Pinpoint the cell where the given text exists, returning its (X, Y) midpoint coordinate. 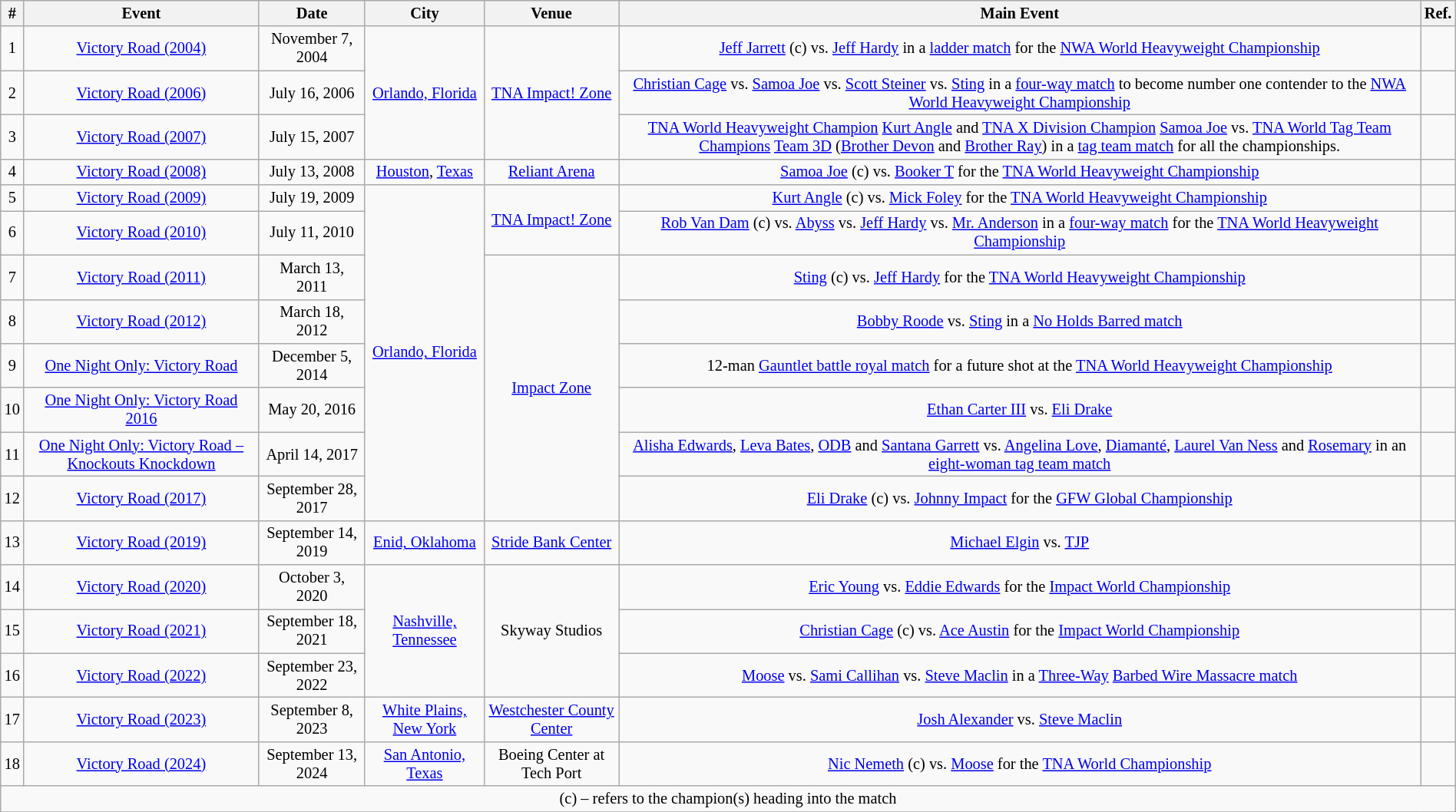
Victory Road (2008) (141, 172)
Westchester County Center (551, 719)
Victory Road (2024) (141, 764)
May 20, 2016 (312, 410)
# (12, 13)
15 (12, 631)
Impact Zone (551, 388)
9 (12, 365)
12 (12, 498)
8 (12, 322)
Ref. (1438, 13)
Victory Road (2017) (141, 498)
6 (12, 233)
September 28, 2017 (312, 498)
One Night Only: Victory Road – Knockouts Knockdown (141, 454)
September 13, 2024 (312, 764)
(c) – refers to the champion(s) heading into the match (728, 799)
Victory Road (2011) (141, 277)
White Plains, New York (424, 719)
2 (12, 93)
Michael Elgin vs. TJP (1020, 543)
One Night Only: Victory Road (141, 365)
Victory Road (2022) (141, 675)
Victory Road (2007) (141, 137)
July 11, 2010 (312, 233)
Venue (551, 13)
Jeff Jarrett (c) vs. Jeff Hardy in a ladder match for the NWA World Heavyweight Championship (1020, 48)
Victory Road (2019) (141, 543)
Victory Road (2009) (141, 198)
14 (12, 587)
October 3, 2020 (312, 587)
Nic Nemeth (c) vs. Moose for the TNA World Championship (1020, 764)
Houston, Texas (424, 172)
One Night Only: Victory Road 2016 (141, 410)
September 8, 2023 (312, 719)
Victory Road (2021) (141, 631)
12-man Gauntlet battle royal match for a future shot at the TNA World Heavyweight Championship (1020, 365)
Date (312, 13)
July 13, 2008 (312, 172)
Reliant Arena (551, 172)
1 (12, 48)
Enid, Oklahoma (424, 543)
Victory Road (2020) (141, 587)
Main Event (1020, 13)
Ethan Carter III vs. Eli Drake (1020, 410)
Alisha Edwards, Leva Bates, ODB and Santana Garrett vs. Angelina Love, Diamanté, Laurel Van Ness and Rosemary in an eight-woman tag team match (1020, 454)
4 (12, 172)
18 (12, 764)
Nashville, Tennessee (424, 631)
Sting (c) vs. Jeff Hardy for the TNA World Heavyweight Championship (1020, 277)
Kurt Angle (c) vs. Mick Foley for the TNA World Heavyweight Championship (1020, 198)
Stride Bank Center (551, 543)
Christian Cage (c) vs. Ace Austin for the Impact World Championship (1020, 631)
Samoa Joe (c) vs. Booker T for the TNA World Heavyweight Championship (1020, 172)
10 (12, 410)
13 (12, 543)
Victory Road (2010) (141, 233)
San Antonio, Texas (424, 764)
3 (12, 137)
December 5, 2014 (312, 365)
7 (12, 277)
17 (12, 719)
Josh Alexander vs. Steve Maclin (1020, 719)
5 (12, 198)
Victory Road (2006) (141, 93)
Victory Road (2023) (141, 719)
November 7, 2004 (312, 48)
Event (141, 13)
City (424, 13)
September 23, 2022 (312, 675)
Victory Road (2012) (141, 322)
Moose vs. Sami Callihan vs. Steve Maclin in a Three-Way Barbed Wire Massacre match (1020, 675)
Eric Young vs. Eddie Edwards for the Impact World Championship (1020, 587)
July 16, 2006 (312, 93)
Christian Cage vs. Samoa Joe vs. Scott Steiner vs. Sting in a four-way match to become number one contender to the NWA World Heavyweight Championship (1020, 93)
Rob Van Dam (c) vs. Abyss vs. Jeff Hardy vs. Mr. Anderson in a four-way match for the TNA World Heavyweight Championship (1020, 233)
March 13, 2011 (312, 277)
Victory Road (2004) (141, 48)
April 14, 2017 (312, 454)
July 19, 2009 (312, 198)
Eli Drake (c) vs. Johnny Impact for the GFW Global Championship (1020, 498)
Skyway Studios (551, 631)
September 14, 2019 (312, 543)
July 15, 2007 (312, 137)
Boeing Center at Tech Port (551, 764)
16 (12, 675)
11 (12, 454)
March 18, 2012 (312, 322)
Bobby Roode vs. Sting in a No Holds Barred match (1020, 322)
September 18, 2021 (312, 631)
